Find where the given text appears and provide that cell's center as [X, Y] coordinate. 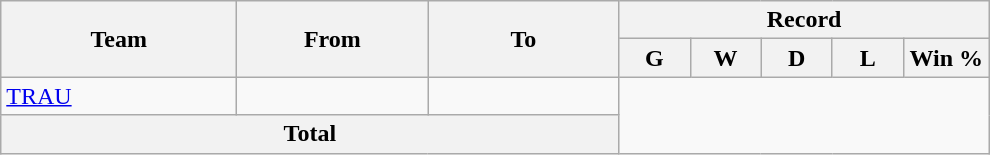
L [868, 58]
Win % [946, 58]
From [332, 39]
To [524, 39]
D [796, 58]
Team [119, 39]
W [726, 58]
Total [310, 134]
G [654, 58]
Record [804, 20]
TRAU [119, 96]
